Identify which cell holds the provided text, then report its [X, Y] central coordinate. 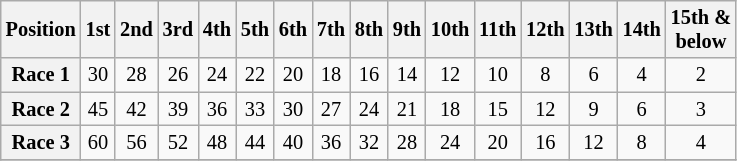
11th [498, 29]
4th [217, 29]
10 [498, 75]
32 [369, 142]
21 [407, 109]
14 [407, 75]
27 [331, 109]
9 [593, 109]
13th [593, 29]
14th [642, 29]
12th [545, 29]
40 [293, 142]
8th [369, 29]
3 [701, 109]
6th [293, 29]
39 [178, 109]
9th [407, 29]
42 [136, 109]
22 [255, 75]
44 [255, 142]
10th [450, 29]
3rd [178, 29]
2 [701, 75]
1st [98, 29]
48 [217, 142]
Race 3 [41, 142]
Race 2 [41, 109]
52 [178, 142]
60 [98, 142]
2nd [136, 29]
26 [178, 75]
Position [41, 29]
45 [98, 109]
15th &below [701, 29]
5th [255, 29]
33 [255, 109]
56 [136, 142]
15 [498, 109]
7th [331, 29]
Race 1 [41, 75]
